Return the [x, y] coordinate for the center point of the cell that contains the specified text.  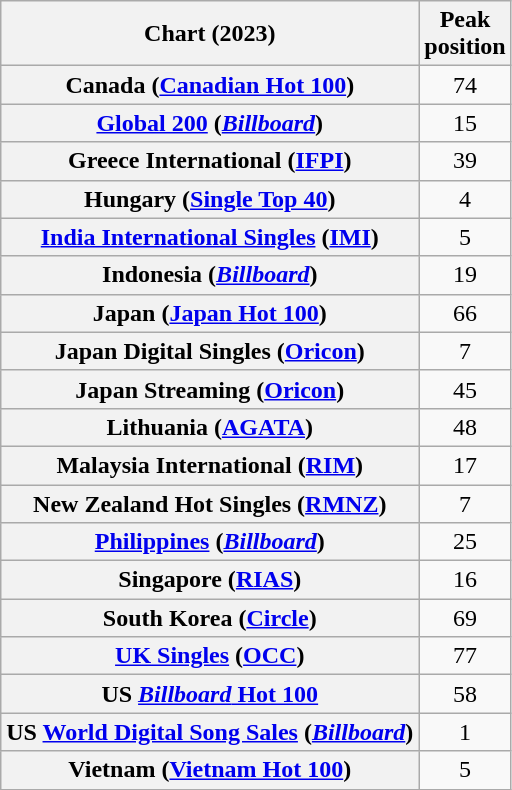
74 [465, 85]
45 [465, 389]
Greece International (IFPI) [210, 161]
Indonesia (Billboard) [210, 275]
25 [465, 542]
Lithuania (AGATA) [210, 427]
Canada (Canadian Hot 100) [210, 85]
39 [465, 161]
New Zealand Hot Singles (RMNZ) [210, 503]
Chart (2023) [210, 34]
17 [465, 465]
Philippines (Billboard) [210, 542]
Japan Digital Singles (Oricon) [210, 351]
UK Singles (OCC) [210, 656]
77 [465, 656]
India International Singles (IMI) [210, 237]
Global 200 (Billboard) [210, 123]
Japan (Japan Hot 100) [210, 313]
Hungary (Single Top 40) [210, 199]
Peakposition [465, 34]
Singapore (RIAS) [210, 580]
Malaysia International (RIM) [210, 465]
58 [465, 694]
19 [465, 275]
South Korea (Circle) [210, 618]
15 [465, 123]
69 [465, 618]
Vietnam (Vietnam Hot 100) [210, 770]
Japan Streaming (Oricon) [210, 389]
1 [465, 732]
US Billboard Hot 100 [210, 694]
4 [465, 199]
66 [465, 313]
48 [465, 427]
16 [465, 580]
US World Digital Song Sales (Billboard) [210, 732]
